Detect which cell encompasses the target text, then output its [x, y] center coordinate. 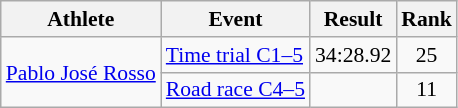
Result [353, 19]
Athlete [81, 19]
Pablo José Rosso [81, 72]
Event [236, 19]
34:28.92 [353, 55]
25 [426, 55]
11 [426, 90]
Road race C4–5 [236, 90]
Time trial C1–5 [236, 55]
Rank [426, 19]
